From the cell containing the given text, extract its center point as (X, Y) coordinate. 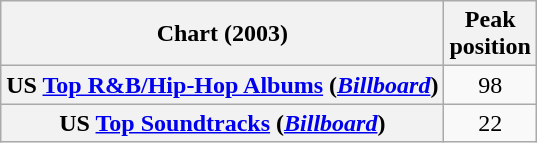
22 (490, 123)
98 (490, 85)
Chart (2003) (222, 34)
US Top Soundtracks (Billboard) (222, 123)
Peak position (490, 34)
US Top R&B/Hip-Hop Albums (Billboard) (222, 85)
